Find where the given text appears and provide that cell's center as [X, Y] coordinate. 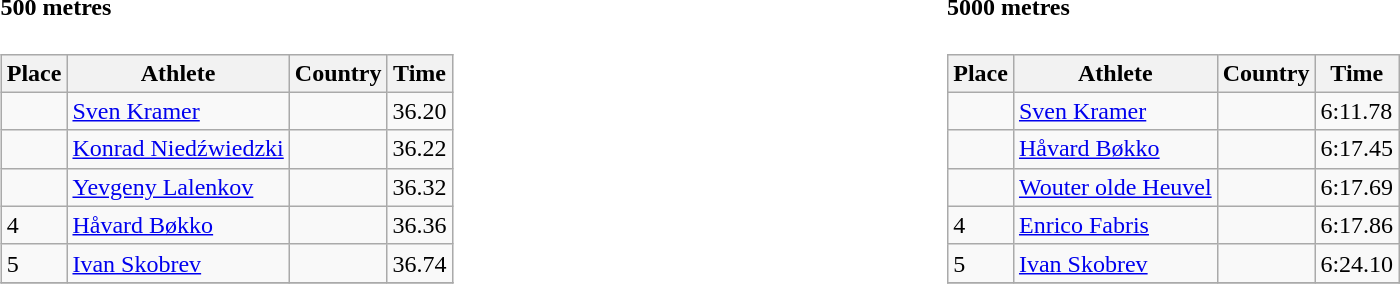
Wouter olde Heuvel [1115, 187]
36.20 [420, 111]
Konrad Niedźwiedzki [178, 149]
36.22 [420, 149]
Enrico Fabris [1115, 225]
6:24.10 [1357, 263]
6:17.86 [1357, 225]
Yevgeny Lalenkov [178, 187]
6:17.45 [1357, 149]
36.32 [420, 187]
36.36 [420, 225]
6:11.78 [1357, 111]
6:17.69 [1357, 187]
36.74 [420, 263]
